Return the [x, y] coordinate for the center point of the cell that contains the specified text.  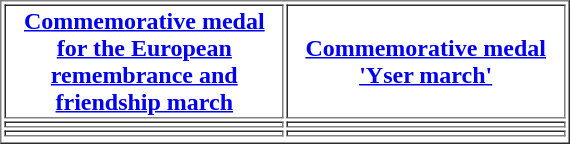
Commemorative medal for the European remembrance and friendship march [144, 61]
Commemorative medal 'Yser march' [425, 61]
